Provide the [x, y] coordinate of the cell's center where the given text is located.  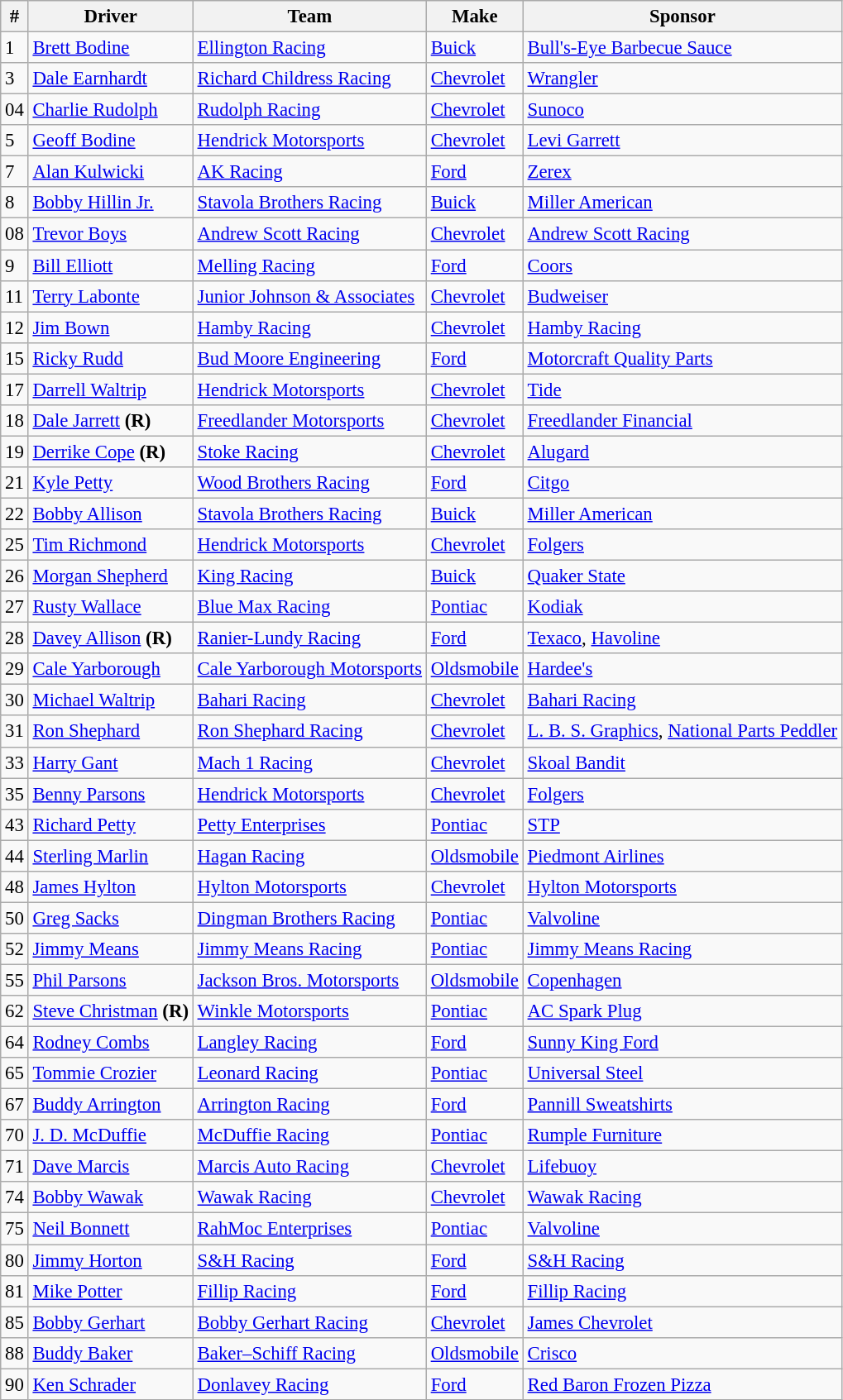
17 [15, 389]
Richard Childress Racing [309, 79]
STP [682, 824]
62 [15, 1011]
Tim Richmond [111, 545]
Citgo [682, 483]
Jackson Bros. Motorsports [309, 980]
Freedlander Motorsports [309, 421]
Rusty Wallace [111, 607]
King Racing [309, 576]
Brett Bodine [111, 48]
Jimmy Means [111, 949]
RahMoc Enterprises [309, 1229]
Sponsor [682, 17]
Piedmont Airlines [682, 856]
88 [15, 1353]
33 [15, 762]
Michael Waltrip [111, 700]
75 [15, 1229]
Driver [111, 17]
74 [15, 1198]
Alan Kulwicki [111, 172]
Skoal Bandit [682, 762]
James Chevrolet [682, 1322]
90 [15, 1384]
Crisco [682, 1353]
Blue Max Racing [309, 607]
12 [15, 327]
Rudolph Racing [309, 110]
71 [15, 1167]
Richard Petty [111, 824]
Texaco, Havoline [682, 638]
Melling Racing [309, 265]
Donlavey Racing [309, 1384]
Jimmy Horton [111, 1260]
Leonard Racing [309, 1073]
26 [15, 576]
Sterling Marlin [111, 856]
Steve Christman (R) [111, 1011]
Winkle Motorsports [309, 1011]
Mike Potter [111, 1291]
Ron Shephard Racing [309, 732]
Cale Yarborough Motorsports [309, 669]
43 [15, 824]
48 [15, 887]
Harry Gant [111, 762]
Kodiak [682, 607]
Dale Jarrett (R) [111, 421]
21 [15, 483]
Petty Enterprises [309, 824]
Motorcraft Quality Parts [682, 358]
Levi Garrett [682, 141]
Langley Racing [309, 1043]
Buddy Baker [111, 1353]
Alugard [682, 452]
Phil Parsons [111, 980]
Universal Steel [682, 1073]
65 [15, 1073]
Derrike Cope (R) [111, 452]
AC Spark Plug [682, 1011]
Terry Labonte [111, 296]
Benny Parsons [111, 794]
15 [15, 358]
L. B. S. Graphics, National Parts Peddler [682, 732]
Tommie Crozier [111, 1073]
28 [15, 638]
19 [15, 452]
Davey Allison (R) [111, 638]
31 [15, 732]
55 [15, 980]
Dave Marcis [111, 1167]
Stoke Racing [309, 452]
Ellington Racing [309, 48]
29 [15, 669]
3 [15, 79]
Freedlander Financial [682, 421]
Tide [682, 389]
Hagan Racing [309, 856]
Sunny King Ford [682, 1043]
04 [15, 110]
Rumple Furniture [682, 1135]
Arrington Racing [309, 1105]
Neil Bonnett [111, 1229]
Rodney Combs [111, 1043]
McDuffie Racing [309, 1135]
08 [15, 234]
Red Baron Frozen Pizza [682, 1384]
8 [15, 203]
Bobby Gerhart [111, 1322]
Team [309, 17]
52 [15, 949]
67 [15, 1105]
Make [475, 17]
85 [15, 1322]
Bill Elliott [111, 265]
Kyle Petty [111, 483]
Budweiser [682, 296]
Cale Yarborough [111, 669]
5 [15, 141]
Quaker State [682, 576]
80 [15, 1260]
Geoff Bodine [111, 141]
# [15, 17]
Junior Johnson & Associates [309, 296]
Bobby Hillin Jr. [111, 203]
Greg Sacks [111, 918]
Ricky Rudd [111, 358]
AK Racing [309, 172]
18 [15, 421]
Ron Shephard [111, 732]
Wood Brothers Racing [309, 483]
Morgan Shepherd [111, 576]
7 [15, 172]
81 [15, 1291]
44 [15, 856]
Zerex [682, 172]
50 [15, 918]
Darrell Waltrip [111, 389]
Buddy Arrington [111, 1105]
Dale Earnhardt [111, 79]
Baker–Schiff Racing [309, 1353]
22 [15, 514]
35 [15, 794]
Wrangler [682, 79]
Bobby Gerhart Racing [309, 1322]
70 [15, 1135]
Pannill Sweatshirts [682, 1105]
Bull's-Eye Barbecue Sauce [682, 48]
1 [15, 48]
Ken Schrader [111, 1384]
Jim Bown [111, 327]
Coors [682, 265]
Sunoco [682, 110]
Bud Moore Engineering [309, 358]
9 [15, 265]
Lifebuoy [682, 1167]
Ranier-Lundy Racing [309, 638]
Bobby Allison [111, 514]
Bobby Wawak [111, 1198]
25 [15, 545]
Trevor Boys [111, 234]
James Hylton [111, 887]
Charlie Rudolph [111, 110]
J. D. McDuffie [111, 1135]
64 [15, 1043]
Hardee's [682, 669]
11 [15, 296]
Mach 1 Racing [309, 762]
Marcis Auto Racing [309, 1167]
Dingman Brothers Racing [309, 918]
30 [15, 700]
27 [15, 607]
Copenhagen [682, 980]
